Provide the (X, Y) coordinate of the cell's center where the given text is located.  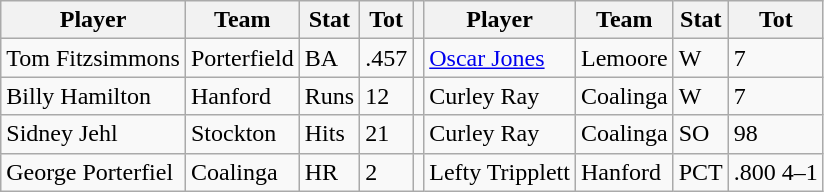
Stockton (242, 134)
Billy Hamilton (94, 96)
2 (386, 172)
Oscar Jones (500, 58)
George Porterfiel (94, 172)
21 (386, 134)
Sidney Jehl (94, 134)
98 (776, 134)
.457 (386, 58)
.800 4–1 (776, 172)
Hits (329, 134)
Tom Fitzsimmons (94, 58)
HR (329, 172)
BA (329, 58)
SO (700, 134)
Runs (329, 96)
PCT (700, 172)
Lefty Tripplett (500, 172)
Lemoore (624, 58)
12 (386, 96)
Porterfield (242, 58)
